Determine the (x, y) coordinate at the center of the cell enclosing the given text.  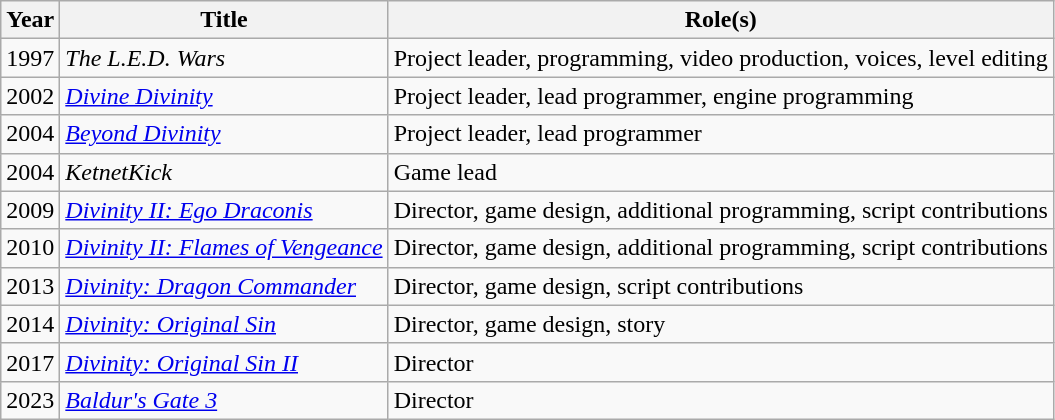
Divinity II: Ego Draconis (224, 210)
2023 (30, 400)
Baldur's Gate 3 (224, 400)
Beyond Divinity (224, 134)
KetnetKick (224, 172)
Director, game design, script contributions (720, 286)
Divine Divinity (224, 96)
2009 (30, 210)
The L.E.D. Wars (224, 58)
Director, game design, story (720, 324)
2013 (30, 286)
Title (224, 20)
2010 (30, 248)
Role(s) (720, 20)
Divinity: Dragon Commander (224, 286)
Year (30, 20)
2017 (30, 362)
Divinity: Original Sin (224, 324)
2014 (30, 324)
Divinity II: Flames of Vengeance (224, 248)
Game lead (720, 172)
Project leader, lead programmer, engine programming (720, 96)
Project leader, programming, video production, voices, level editing (720, 58)
1997 (30, 58)
Divinity: Original Sin II (224, 362)
Project leader, lead programmer (720, 134)
2002 (30, 96)
